Detect which cell encompasses the target text, then output its (X, Y) center coordinate. 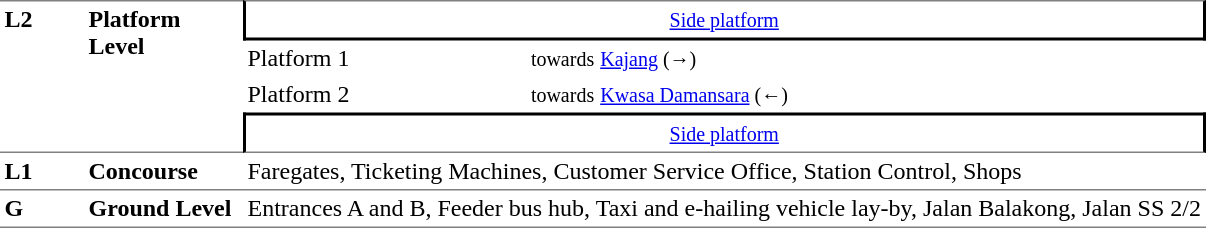
L2 (42, 76)
Ground Level (164, 209)
L1 (42, 172)
towards Kwasa Damansara (←) (866, 94)
towards Kajang (→) (866, 58)
Platform Level (164, 76)
Concourse (164, 172)
G (42, 209)
Faregates, Ticketing Machines, Customer Service Office, Station Control, Shops (724, 172)
Platform 1 (384, 58)
Platform 2 (384, 94)
Entrances A and B, Feeder bus hub, Taxi and e-hailing vehicle lay-by, Jalan Balakong, Jalan SS 2/2 (724, 209)
